Detect which cell encompasses the target text, then output its [X, Y] center coordinate. 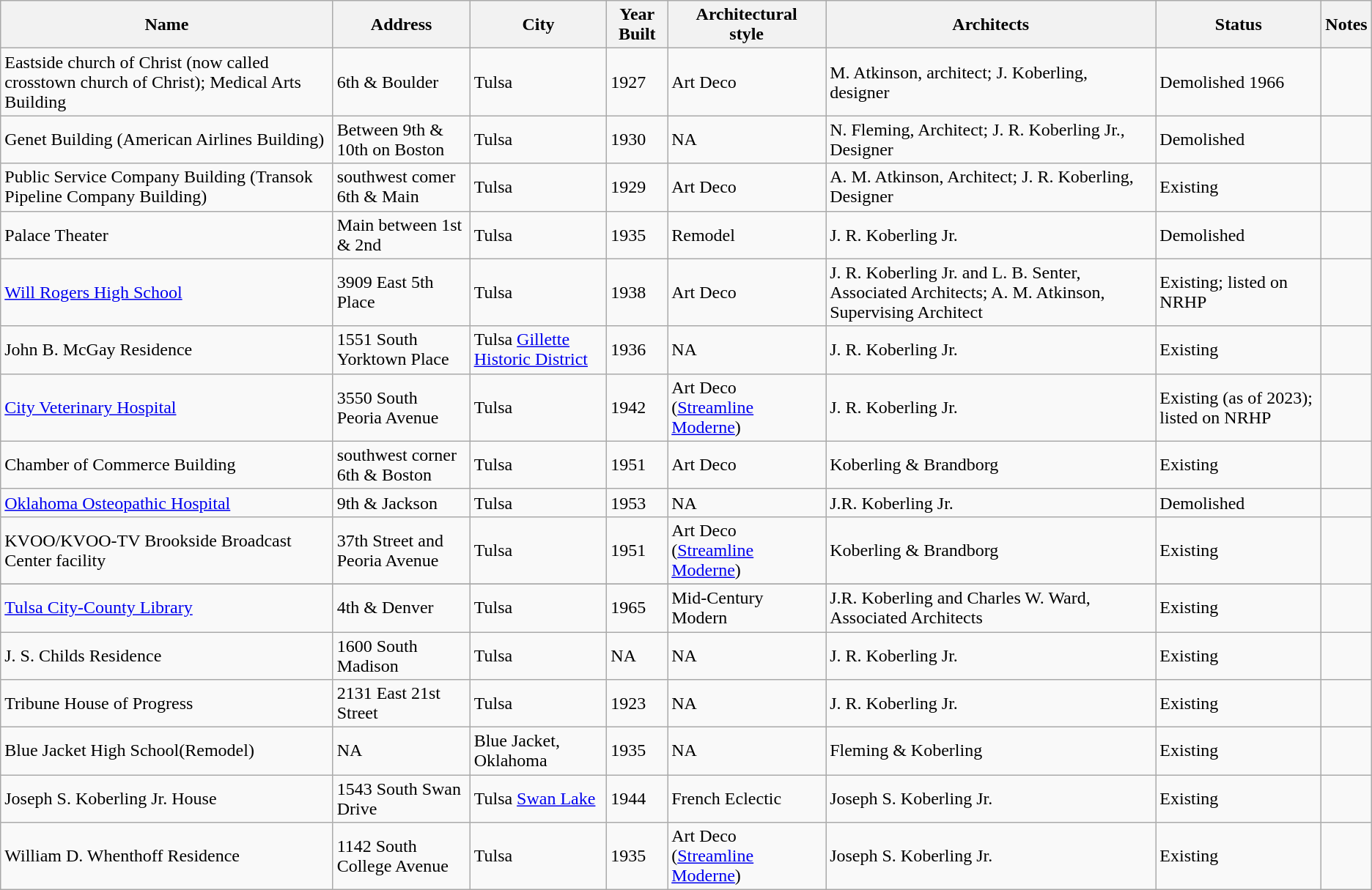
Main between 1st & 2nd [402, 234]
Blue Jacket, Oklahoma [538, 752]
A. M. Atkinson, Architect; J. R. Koberling, Designer [991, 188]
Architecturalstyle [747, 25]
southwest corner 6th & Boston [402, 464]
Joseph S. Koberling Jr. House [167, 798]
1965 [638, 608]
1923 [638, 703]
1936 [638, 350]
1600 South Madison [402, 655]
Mid-Century Modern [747, 608]
Notes [1346, 25]
9th & Jackson [402, 503]
Tulsa Gillette Historic District [538, 350]
1953 [638, 503]
1551 South Yorktown Place [402, 350]
3909 East 5th Place [402, 292]
1938 [638, 292]
3550 South Peoria Avenue [402, 407]
Existing; listed on NRHP [1239, 292]
1930 [638, 139]
1942 [638, 407]
37th Street and Peoria Avenue [402, 550]
Address [402, 25]
Blue Jacket High School(Remodel) [167, 752]
J.R. Koberling Jr. [991, 503]
Genet Building (American Airlines Building) [167, 139]
Name [167, 25]
Eastside church of Christ (now called crosstown church of Christ); Medical Arts Building [167, 82]
Status [1239, 25]
J. S. Childs Residence [167, 655]
Tulsa City-County Library [167, 608]
1543 South Swan Drive [402, 798]
City Veterinary Hospital [167, 407]
1142 South College Avenue [402, 856]
Will Rogers High School [167, 292]
French Eclectic [747, 798]
M. Atkinson, architect; J. Koberling, designer [991, 82]
6th & Boulder [402, 82]
2131 East 21st Street [402, 703]
1929 [638, 188]
Oklahoma Osteopathic Hospital [167, 503]
Year Built [638, 25]
Tulsa Swan Lake [538, 798]
J.R. Koberling and Charles W. Ward, Associated Architects [991, 608]
Architects [991, 25]
J. R. Koberling Jr. and L. B. Senter, Associated Architects; A. M. Atkinson, Supervising Architect [991, 292]
N. Fleming, Architect; J. R. Koberling Jr., Designer [991, 139]
Remodel [747, 234]
1927 [638, 82]
KVOO/KVOO-TV Brookside Broadcast Center facility [167, 550]
Fleming & Koberling [991, 752]
Chamber of Commerce Building [167, 464]
Tribune House of Progress [167, 703]
1944 [638, 798]
Between 9th & 10th on Boston [402, 139]
4th & Denver [402, 608]
William D. Whenthoff Residence [167, 856]
Palace Theater [167, 234]
Existing (as of 2023); listed on NRHP [1239, 407]
City [538, 25]
southwest comer 6th & Main [402, 188]
Public Service Company Building (Transok Pipeline Company Building) [167, 188]
John B. McGay Residence [167, 350]
Demolished 1966 [1239, 82]
